From the cell containing the given text, extract its center point as [X, Y] coordinate. 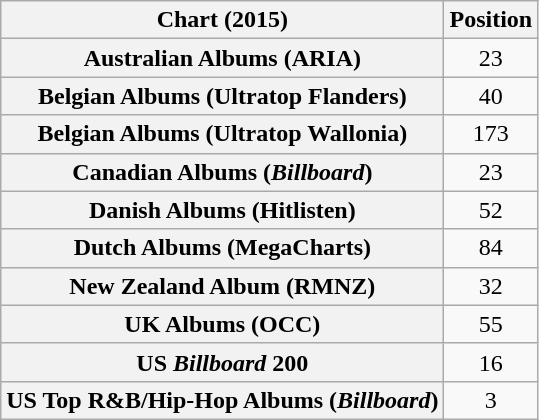
55 [491, 324]
US Top R&B/Hip-Hop Albums (Billboard) [222, 400]
173 [491, 134]
Canadian Albums (Billboard) [222, 172]
16 [491, 362]
Australian Albums (ARIA) [222, 58]
Position [491, 20]
US Billboard 200 [222, 362]
40 [491, 96]
3 [491, 400]
Belgian Albums (Ultratop Flanders) [222, 96]
84 [491, 248]
52 [491, 210]
32 [491, 286]
Chart (2015) [222, 20]
New Zealand Album (RMNZ) [222, 286]
Dutch Albums (MegaCharts) [222, 248]
Belgian Albums (Ultratop Wallonia) [222, 134]
Danish Albums (Hitlisten) [222, 210]
UK Albums (OCC) [222, 324]
